Return (x, y) of the center of cell containing provided text 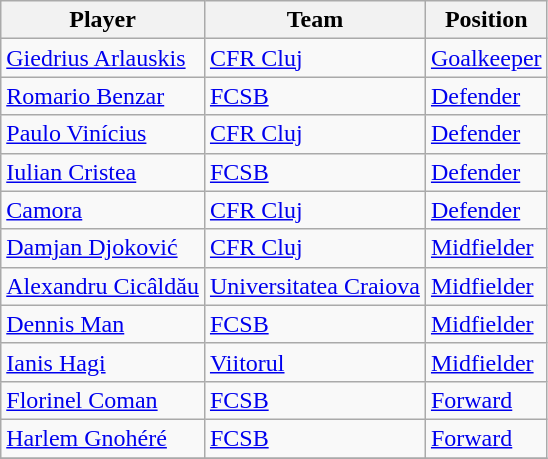
Position (486, 20)
Romario Benzar (103, 96)
Dennis Man (103, 324)
Camora (103, 210)
Team (314, 20)
Harlem Gnohéré (103, 438)
Florinel Coman (103, 400)
Giedrius Arlauskis (103, 58)
Damjan Djoković (103, 248)
Player (103, 20)
Alexandru Cicâldău (103, 286)
Viitorul (314, 362)
Paulo Vinícius (103, 134)
Universitatea Craiova (314, 286)
Ianis Hagi (103, 362)
Iulian Cristea (103, 172)
Goalkeeper (486, 58)
